For the text-containing cell, return its midpoint in (X, Y) coordinate format. 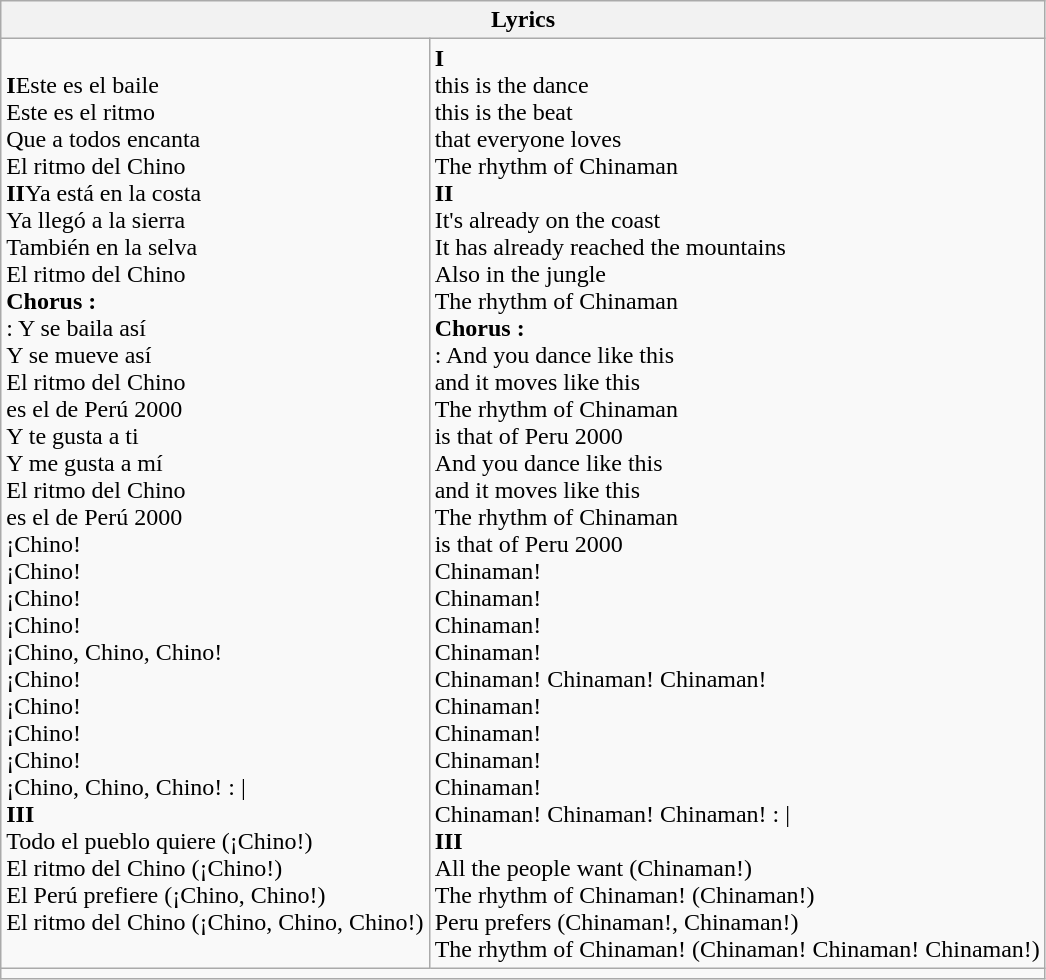
Lyrics (524, 20)
